Identify which cell holds the provided text, then report its (X, Y) central coordinate. 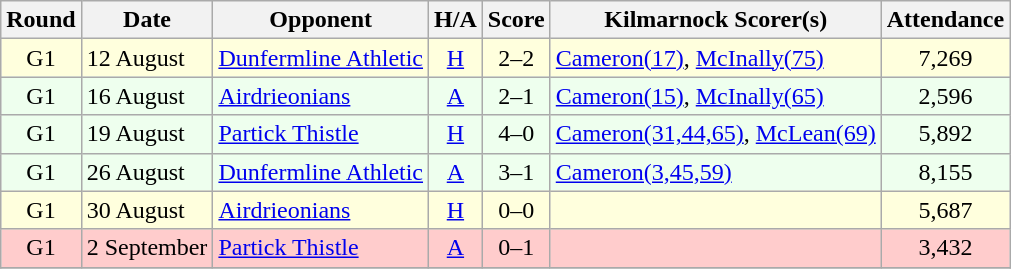
Round (41, 20)
2–2 (516, 58)
8,155 (945, 172)
H/A (456, 20)
5,892 (945, 134)
Attendance (945, 20)
Score (516, 20)
16 August (147, 96)
2 September (147, 248)
Cameron(3,45,59) (716, 172)
2–1 (516, 96)
3,432 (945, 248)
Kilmarnock Scorer(s) (716, 20)
Cameron(15), McInally(65) (716, 96)
12 August (147, 58)
Date (147, 20)
3–1 (516, 172)
Cameron(17), McInally(75) (716, 58)
26 August (147, 172)
19 August (147, 134)
4–0 (516, 134)
Opponent (321, 20)
0–1 (516, 248)
5,687 (945, 210)
7,269 (945, 58)
0–0 (516, 210)
Cameron(31,44,65), McLean(69) (716, 134)
30 August (147, 210)
2,596 (945, 96)
